Capture the cell that displays the provided text and extract its (X, Y) central coordinate. 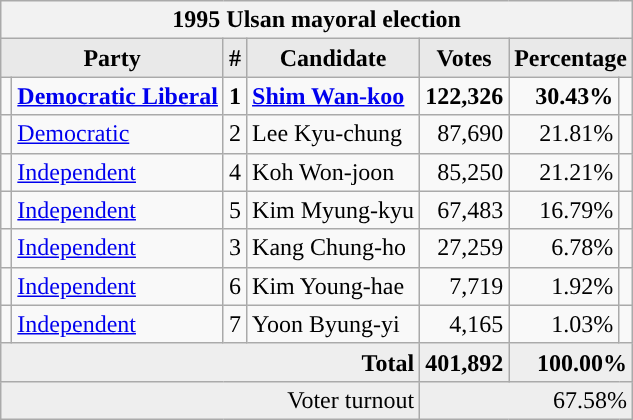
67,483 (464, 210)
Kim Young-hae (334, 286)
6.78% (564, 248)
1 (234, 96)
Candidate (334, 58)
16.79% (564, 210)
Kim Myung-kyu (334, 210)
401,892 (464, 362)
1995 Ulsan mayoral election (317, 20)
# (234, 58)
Democratic Liberal (118, 96)
1.03% (564, 324)
Kang Chung-ho (334, 248)
7 (234, 324)
Koh Won-joon (334, 172)
30.43% (564, 96)
122,326 (464, 96)
100.00% (571, 362)
2 (234, 134)
Shim Wan-koo (334, 96)
4,165 (464, 324)
Voter turnout (210, 400)
85,250 (464, 172)
Lee Kyu-chung (334, 134)
4 (234, 172)
87,690 (464, 134)
3 (234, 248)
Party (112, 58)
Democratic (118, 134)
21.21% (564, 172)
27,259 (464, 248)
Votes (464, 58)
1.92% (564, 286)
Percentage (571, 58)
Yoon Byung-yi (334, 324)
6 (234, 286)
67.58% (526, 400)
21.81% (564, 134)
Total (210, 362)
5 (234, 210)
7,719 (464, 286)
